Capture the cell that displays the provided text and extract its [x, y] central coordinate. 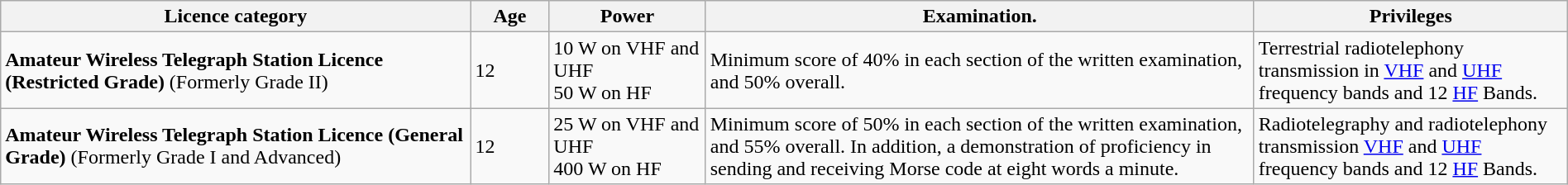
Amateur Wireless Telegraph Station Licence (General Grade) (Formerly Grade I and Advanced) [236, 146]
Terrestrial radiotelephony transmission in VHF and UHF frequency bands and 12 HF Bands. [1411, 70]
Radiotelegraphy and radiotelephony transmission VHF and UHF frequency bands and 12 HF Bands. [1411, 146]
Age [509, 17]
Power [627, 17]
10 W on VHF and UHF50 W on HF [627, 70]
25 W on VHF and UHF400 W on HF [627, 146]
Minimum score of 40% in each section of the written examination, and 50% overall. [979, 70]
Licence category [236, 17]
Examination. [979, 17]
Privileges [1411, 17]
Amateur Wireless Telegraph Station Licence (Restricted Grade) (Formerly Grade II) [236, 70]
